Extract the (x, y) coordinate from the center of the cell holding the provided text.  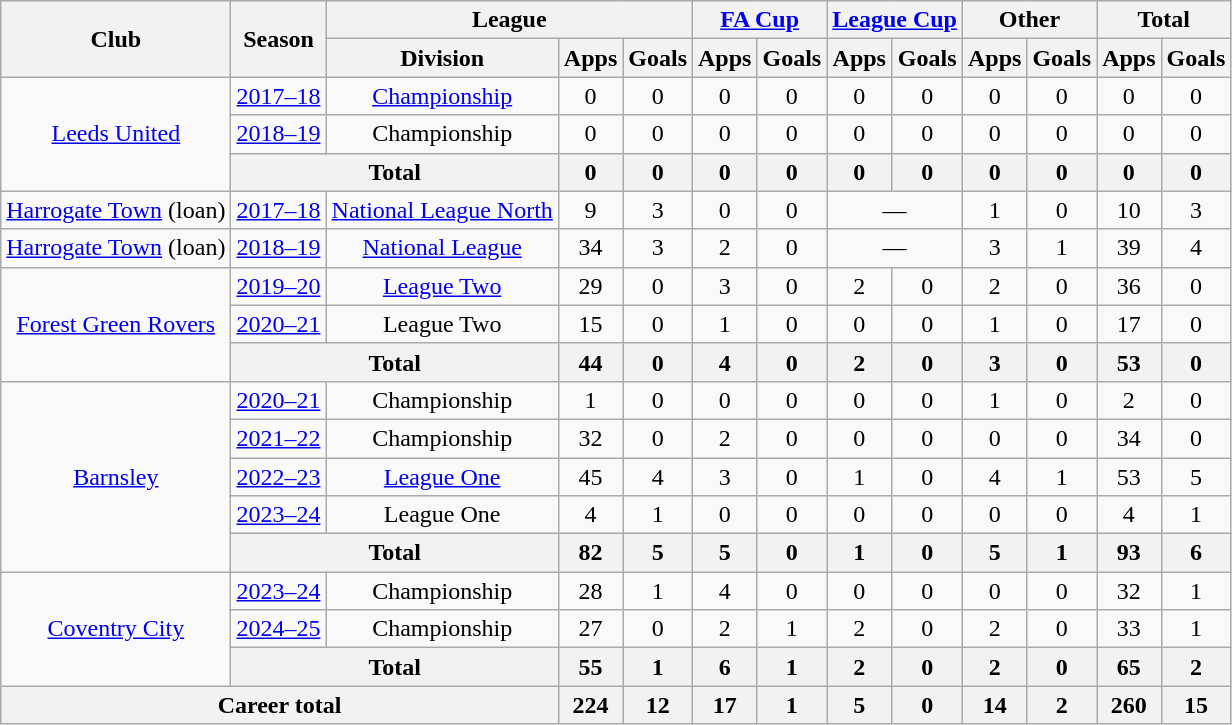
29 (590, 286)
65 (1129, 667)
10 (1129, 210)
Barnsley (116, 476)
44 (590, 362)
Season (278, 39)
Coventry City (116, 629)
93 (1129, 553)
2019–20 (278, 286)
14 (994, 705)
45 (590, 477)
National League (442, 248)
National League North (442, 210)
2022–23 (278, 477)
League (509, 20)
55 (590, 667)
27 (590, 629)
28 (590, 591)
Other (1029, 20)
Career total (280, 705)
33 (1129, 629)
2021–22 (278, 438)
2024–25 (278, 629)
Forest Green Rovers (116, 324)
12 (658, 705)
224 (590, 705)
36 (1129, 286)
Leeds United (116, 134)
9 (590, 210)
82 (590, 553)
League Cup (895, 20)
39 (1129, 248)
Division (442, 58)
Club (116, 39)
FA Cup (760, 20)
260 (1129, 705)
